Pinpoint the cell where the given text exists, returning its (X, Y) midpoint coordinate. 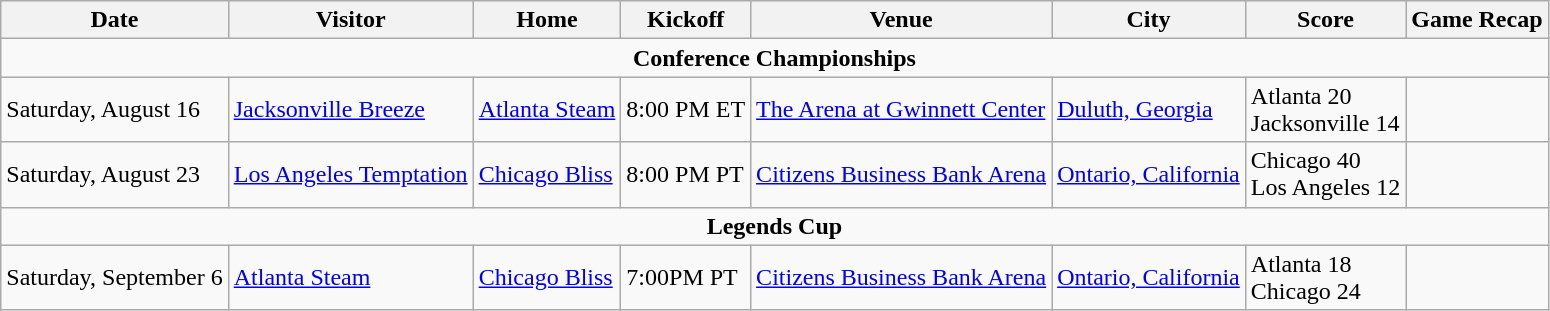
Duluth, Georgia (1149, 110)
Saturday, August 23 (114, 174)
Conference Championships (774, 58)
Jacksonville Breeze (350, 110)
Legends Cup (774, 226)
7:00PM PT (686, 278)
Atlanta 18Chicago 24 (1325, 278)
Venue (902, 20)
Visitor (350, 20)
Score (1325, 20)
The Arena at Gwinnett Center (902, 110)
8:00 PM ET (686, 110)
Los Angeles Temptation (350, 174)
8:00 PM PT (686, 174)
Date (114, 20)
Atlanta 20Jacksonville 14 (1325, 110)
Chicago 40Los Angeles 12 (1325, 174)
City (1149, 20)
Game Recap (1477, 20)
Saturday, September 6 (114, 278)
Saturday, August 16 (114, 110)
Home (547, 20)
Kickoff (686, 20)
